Determine the [X, Y] coordinate at the center of the cell enclosing the given text.  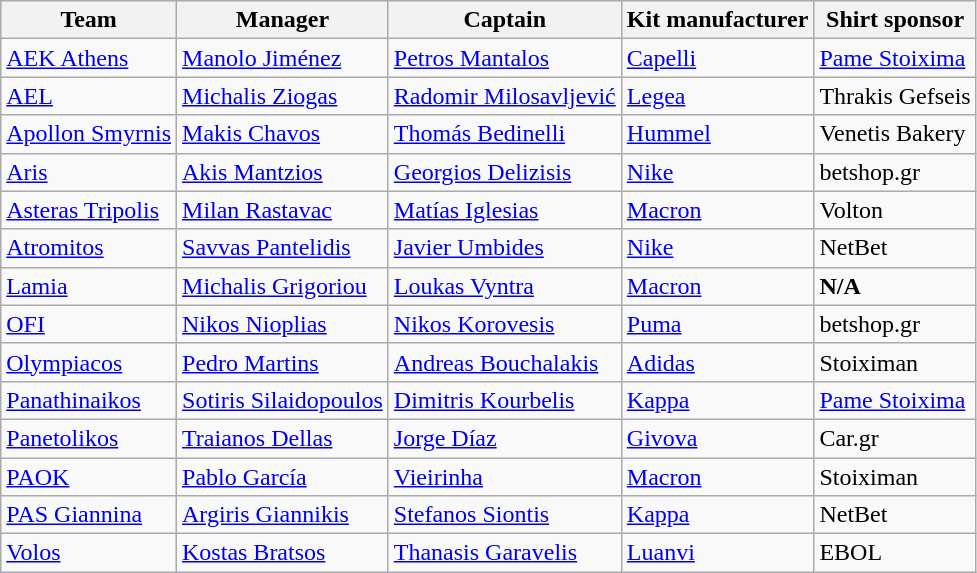
Sotiris Silaidopoulos [283, 400]
Andreas Bouchalakis [504, 362]
Traianos Dellas [283, 438]
Petros Mantalos [504, 58]
Pedro Martins [283, 362]
Radomir Milosavljević [504, 96]
Shirt sponsor [895, 20]
AEK Athens [89, 58]
Dimitris Kourbelis [504, 400]
Michalis Ziogas [283, 96]
OFI [89, 324]
Adidas [718, 362]
N/A [895, 286]
Lamia [89, 286]
Asteras Tripolis [89, 210]
Volos [89, 553]
PAS Giannina [89, 515]
Georgios Delizisis [504, 172]
Capelli [718, 58]
Team [89, 20]
Panetolikos [89, 438]
Loukas Vyntra [504, 286]
Volton [895, 210]
Thanasis Garavelis [504, 553]
Kostas Bratsos [283, 553]
Manolo Jiménez [283, 58]
Puma [718, 324]
Vieirinha [504, 477]
Aris [89, 172]
Javier Umbides [504, 248]
Michalis Grigoriou [283, 286]
Olympiacos [89, 362]
Venetis Bakery [895, 134]
Captain [504, 20]
Matías Iglesias [504, 210]
EBOL [895, 553]
Argiris Giannikis [283, 515]
Thomás Bedinelli [504, 134]
Luanvi [718, 553]
Panathinaikos [89, 400]
Milan Rastavac [283, 210]
Thrakis Gefseis [895, 96]
Atromitos [89, 248]
Jorge Díaz [504, 438]
Apollon Smyrnis [89, 134]
Manager [283, 20]
Akis Mantzios [283, 172]
Givova [718, 438]
PAOK [89, 477]
Legea [718, 96]
Nikos Korovesis [504, 324]
Hummel [718, 134]
Nikos Nioplias [283, 324]
Stefanos Siontis [504, 515]
Savvas Pantelidis [283, 248]
AEL [89, 96]
Car.gr [895, 438]
Pablo García [283, 477]
Makis Chavos [283, 134]
Kit manufacturer [718, 20]
